Pinpoint the cell where the given text exists, returning its [X, Y] midpoint coordinate. 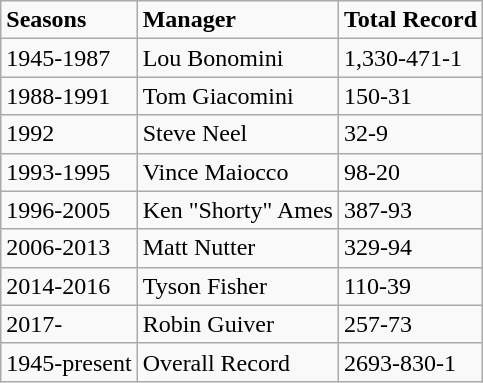
Matt Nutter [238, 248]
1945-1987 [69, 58]
2693-830-1 [410, 362]
1996-2005 [69, 210]
329-94 [410, 248]
110-39 [410, 286]
1988-1991 [69, 96]
2017- [69, 324]
1992 [69, 134]
Tyson Fisher [238, 286]
32-9 [410, 134]
Total Record [410, 20]
1945-present [69, 362]
2006-2013 [69, 248]
Manager [238, 20]
Vince Maiocco [238, 172]
1993-1995 [69, 172]
Seasons [69, 20]
2014-2016 [69, 286]
Overall Record [238, 362]
Lou Bonomini [238, 58]
Steve Neel [238, 134]
387-93 [410, 210]
257-73 [410, 324]
Robin Guiver [238, 324]
150-31 [410, 96]
Ken "Shorty" Ames [238, 210]
98-20 [410, 172]
1,330-471-1 [410, 58]
Tom Giacomini [238, 96]
